Return the (x, y) coordinate for the center point of the cell that contains the specified text.  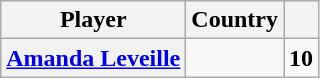
10 (302, 58)
Amanda Leveille (94, 58)
Player (94, 20)
Country (235, 20)
